Extract the [x, y] coordinate from the center of the cell holding the provided text.  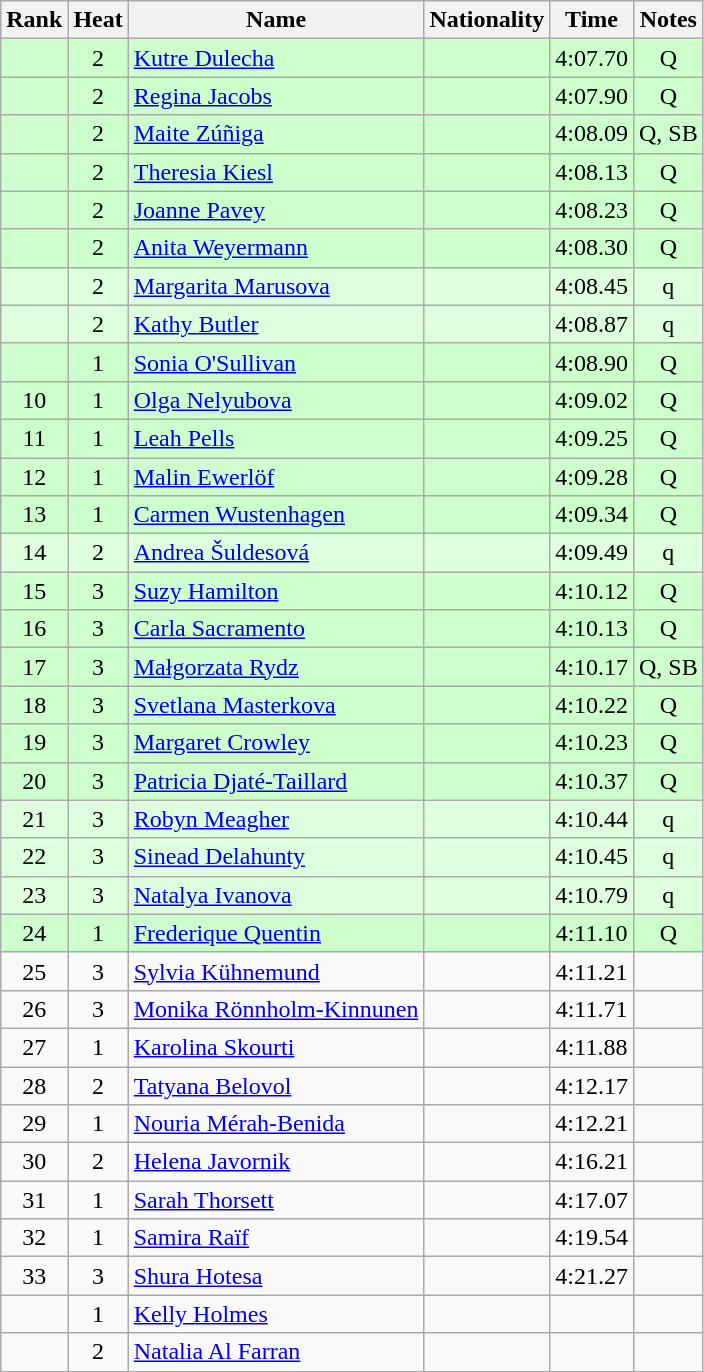
4:10.79 [592, 895]
Margarita Marusova [276, 286]
4:10.17 [592, 667]
4:19.54 [592, 1238]
4:09.02 [592, 400]
22 [34, 857]
Maite Zúñiga [276, 134]
Olga Nelyubova [276, 400]
Natalya Ivanova [276, 895]
4:07.70 [592, 58]
Kelly Holmes [276, 1314]
Monika Rönnholm-Kinnunen [276, 1009]
Joanne Pavey [276, 210]
11 [34, 438]
Theresia Kiesl [276, 172]
Nouria Mérah-Benida [276, 1124]
4:09.25 [592, 438]
Frederique Quentin [276, 933]
21 [34, 819]
4:16.21 [592, 1162]
4:11.88 [592, 1047]
4:10.13 [592, 629]
Tatyana Belovol [276, 1085]
20 [34, 781]
4:08.30 [592, 248]
Svetlana Masterkova [276, 705]
Sylvia Kühnemund [276, 971]
Leah Pells [276, 438]
4:10.45 [592, 857]
4:08.13 [592, 172]
Regina Jacobs [276, 96]
4:12.17 [592, 1085]
25 [34, 971]
31 [34, 1200]
Suzy Hamilton [276, 591]
18 [34, 705]
Samira Raïf [276, 1238]
14 [34, 553]
Małgorzata Rydz [276, 667]
4:12.21 [592, 1124]
Sarah Thorsett [276, 1200]
4:10.22 [592, 705]
Heat [98, 20]
Nationality [487, 20]
Malin Ewerlöf [276, 477]
Anita Weyermann [276, 248]
4:11.10 [592, 933]
Andrea Šuldesová [276, 553]
4:10.12 [592, 591]
Robyn Meagher [276, 819]
Sinead Delahunty [276, 857]
Shura Hotesa [276, 1276]
Kathy Butler [276, 324]
13 [34, 515]
17 [34, 667]
28 [34, 1085]
4:21.27 [592, 1276]
4:07.90 [592, 96]
4:08.23 [592, 210]
Carla Sacramento [276, 629]
33 [34, 1276]
27 [34, 1047]
4:08.87 [592, 324]
29 [34, 1124]
Sonia O'Sullivan [276, 362]
15 [34, 591]
4:17.07 [592, 1200]
26 [34, 1009]
4:09.28 [592, 477]
Time [592, 20]
32 [34, 1238]
16 [34, 629]
Notes [668, 20]
24 [34, 933]
4:08.45 [592, 286]
4:10.23 [592, 743]
4:08.90 [592, 362]
4:11.21 [592, 971]
Margaret Crowley [276, 743]
4:09.34 [592, 515]
4:09.49 [592, 553]
19 [34, 743]
4:08.09 [592, 134]
Name [276, 20]
Karolina Skourti [276, 1047]
10 [34, 400]
Carmen Wustenhagen [276, 515]
4:10.37 [592, 781]
23 [34, 895]
30 [34, 1162]
Natalia Al Farran [276, 1352]
12 [34, 477]
Patricia Djaté-Taillard [276, 781]
4:10.44 [592, 819]
Kutre Dulecha [276, 58]
Helena Javornik [276, 1162]
4:11.71 [592, 1009]
Rank [34, 20]
